Output the (X, Y) coordinate of the center of the cell containing the given text.  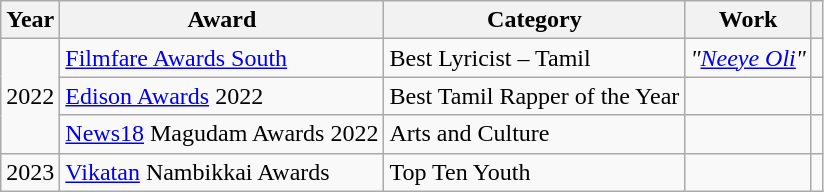
News18 Magudam Awards 2022 (222, 134)
Filmfare Awards South (222, 58)
Best Lyricist – Tamil (534, 58)
Best Tamil Rapper of the Year (534, 96)
Top Ten Youth (534, 172)
Vikatan Nambikkai Awards (222, 172)
2023 (30, 172)
Edison Awards 2022 (222, 96)
Year (30, 20)
Arts and Culture (534, 134)
Category (534, 20)
"Neeye Oli" (748, 58)
2022 (30, 96)
Work (748, 20)
Award (222, 20)
